Find where the given text appears and provide that cell's center as (X, Y) coordinate. 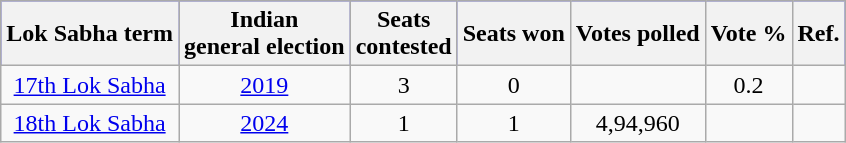
Vote % (748, 34)
Indiangeneral election (264, 34)
Ref. (818, 34)
3 (404, 85)
2019 (264, 85)
17th Lok Sabha (90, 85)
2024 (264, 123)
4,94,960 (638, 123)
0 (514, 85)
0.2 (748, 85)
Seatscontested (404, 34)
Lok Sabha term (90, 34)
Votes polled (638, 34)
Seats won (514, 34)
18th Lok Sabha (90, 123)
